Extract the (x, y) coordinate from the center of the cell holding the provided text.  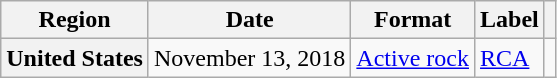
Label (510, 20)
Region (75, 20)
November 13, 2018 (249, 58)
Active rock (413, 58)
RCA (510, 58)
Date (249, 20)
Format (413, 20)
United States (75, 58)
